For the text-containing cell, return its midpoint in [X, Y] coordinate format. 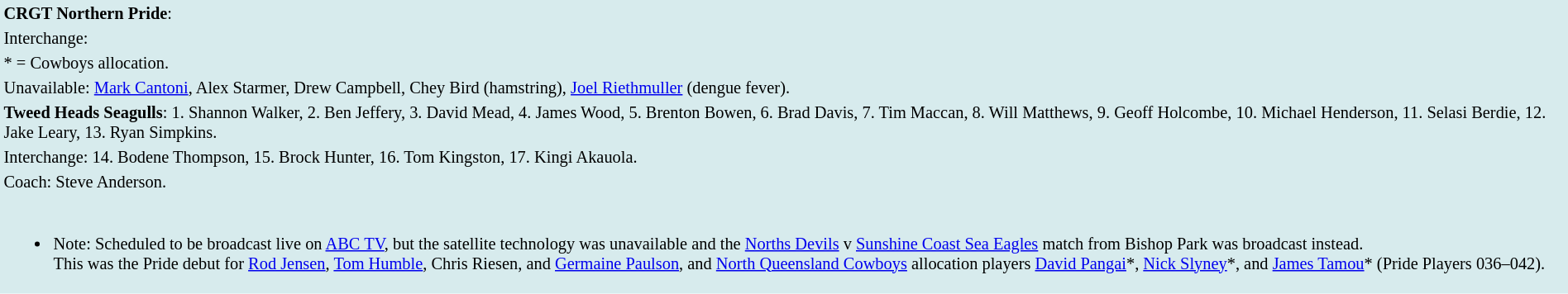
Unavailable: Mark Cantoni, Alex Starmer, Drew Campbell, Chey Bird (hamstring), Joel Riethmuller (dengue fever). [784, 88]
Interchange: [784, 38]
Interchange: 14. Bodene Thompson, 15. Brock Hunter, 16. Tom Kingston, 17. Kingi Akauola. [784, 157]
Coach: Steve Anderson. [784, 182]
CRGT Northern Pride: [784, 13]
* = Cowboys allocation. [784, 63]
